Locate the cell with the specified text and output its [X, Y] center coordinate. 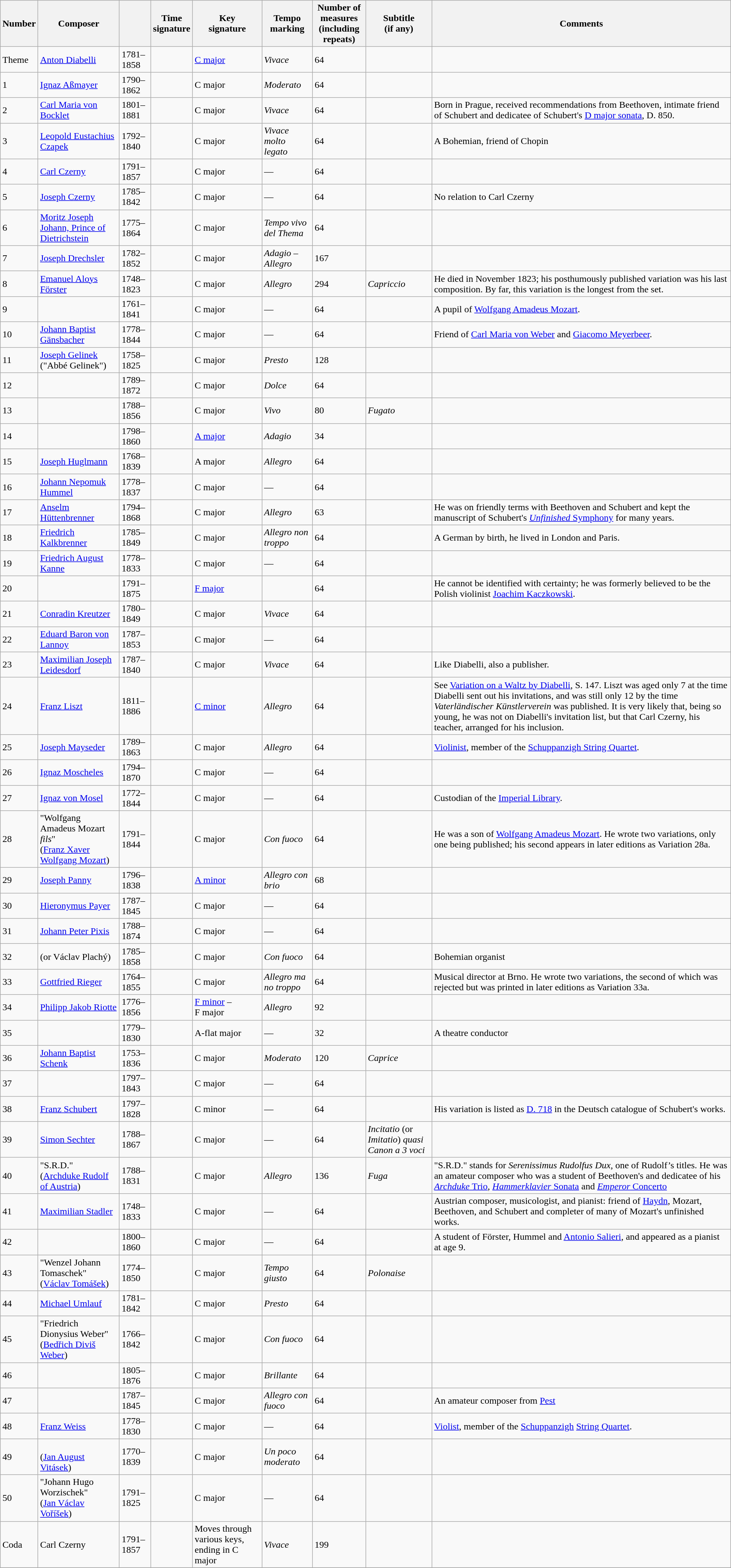
38 [19, 1109]
Custodian of the Imperial Library. [581, 798]
35 [19, 1033]
Moves through various keys, ending in C major [227, 1544]
1782–1852 [135, 258]
Leopold Eustachius Czapek [79, 141]
Emanuel Aloys Förster [79, 283]
Composer [79, 23]
1778–1837 [135, 487]
48 [19, 1426]
Tempo vivo del Thema [287, 228]
37 [19, 1084]
1788–1874 [135, 931]
1791–1825 [135, 1498]
46 [19, 1376]
Incitatio (or Imitatio) quasi Canon a 3 voci [399, 1139]
1789–1872 [135, 386]
Carl Maria von Bocklet [79, 110]
1761–1841 [135, 309]
Allegro non troppo [287, 538]
Coda [19, 1544]
1790–1862 [135, 85]
18 [19, 538]
1781–1842 [135, 1304]
Subtitle (if any) [399, 23]
5 [19, 197]
A minor [227, 881]
1794–1868 [135, 512]
Like Diabelli, also a publisher. [581, 664]
1780–1849 [135, 614]
43 [19, 1273]
41 [19, 1211]
Franz Weiss [79, 1426]
1766–1842 [135, 1340]
13 [19, 411]
14 [19, 436]
"Wenzel Johann Tomaschek"(Václav Tomášek) [79, 1273]
A student of Förster, Hummel and Antonio Salieri, and appeared as a pianist at age 9. [581, 1242]
"S.R.D."(Archduke Rudolf of Austria) [79, 1175]
3 [19, 141]
Eduard Baron von Lannoy [79, 639]
Allegro con fuoco [287, 1401]
1778–1844 [135, 334]
28 [19, 839]
Hieronymus Payer [79, 906]
1779–1830 [135, 1033]
"Friedrich Dionysius Weber"(Bedřich Diviš Weber) [79, 1340]
1778–1830 [135, 1426]
1797–1843 [135, 1084]
Brillante [287, 1376]
20 [19, 589]
Polonaise [399, 1273]
Anselm Hüttenbrenner [79, 512]
29 [19, 881]
Comments [581, 23]
40 [19, 1175]
1778–1833 [135, 563]
92 [339, 1007]
47 [19, 1401]
1792–1840 [135, 141]
1785–1858 [135, 956]
A pupil of Wolfgang Amadeus Mozart. [581, 309]
1785–1842 [135, 197]
Caprice [399, 1058]
21 [19, 614]
A German by birth, he lived in London and Paris. [581, 538]
Vivo [287, 411]
He was a son of Wolfgang Amadeus Mozart. He wrote two variations, only one being published; his second appears in later editions as Variation 28a. [581, 839]
120 [339, 1058]
F minor – F major [227, 1007]
1770–1839 [135, 1457]
1791–1875 [135, 589]
1788–1867 [135, 1139]
Adagio – Allegro [287, 258]
50 [19, 1498]
10 [19, 334]
136 [339, 1175]
Un poco moderato [287, 1457]
167 [339, 258]
25 [19, 747]
49 [19, 1457]
294 [339, 283]
1 [19, 85]
Dolce [287, 386]
Joseph Panny [79, 881]
Michael Umlauf [79, 1304]
42 [19, 1242]
1794–1870 [135, 772]
Maximilian Joseph Leidesdorf [79, 664]
1781–1858 [135, 59]
His variation is listed as D. 718 in the Deutsch catalogue of Schubert's works. [581, 1109]
27 [19, 798]
1801–1881 [135, 110]
33 [19, 982]
Number of measures (including repeats) [339, 23]
39 [19, 1139]
1787–1840 [135, 664]
1775–1864 [135, 228]
Allegro ma no troppo [287, 982]
31 [19, 931]
Friedrich Kalkbrenner [79, 538]
Johann Baptist Gänsbacher [79, 334]
1785–1849 [135, 538]
1774–1850 [135, 1273]
1788–1831 [135, 1175]
A theatre conductor [581, 1033]
He died in November 1823; his posthumously published variation was his last composition. By far, this variation is the longest from the set. [581, 283]
Tempo marking [287, 23]
17 [19, 512]
Ignaz Moscheles [79, 772]
No relation to Carl Czerny [581, 197]
Capriccio [399, 283]
(or Václav Plachý) [79, 956]
Joseph Huglmann [79, 461]
24 [19, 706]
Ignaz von Mosel [79, 798]
1811–1886 [135, 706]
Born in Prague, received recommendations from Beethoven, intimate friend of Schubert and dedicatee of Schubert's D major sonata, D. 850. [581, 110]
1791–1844 [135, 839]
Friedrich August Kanne [79, 563]
1788–1856 [135, 411]
68 [339, 881]
Maximilian Stadler [79, 1211]
Time signature [172, 23]
1805–1876 [135, 1376]
1797–1828 [135, 1109]
He cannot be identified with certainty; he was formerly believed to be the Polish violinist Joachim Kaczkowski. [581, 589]
1796–1838 [135, 881]
15 [19, 461]
Violist, member of the Schuppanzigh String Quartet. [581, 1426]
Anton Diabelli [79, 59]
An amateur composer from Pest [581, 1401]
199 [339, 1544]
Johann Peter Pixis [79, 931]
26 [19, 772]
Violinist, member of the Schuppanzigh String Quartet. [581, 747]
A Bohemian, friend of Chopin [581, 141]
"Wolfgang Amadeus Mozart fils"(Franz Xaver Wolfgang Mozart) [79, 839]
1748–1833 [135, 1211]
Friend of Carl Maria von Weber and Giacomo Meyerbeer. [581, 334]
2 [19, 110]
1758–1825 [135, 360]
12 [19, 386]
Ignaz Aßmayer [79, 85]
128 [339, 360]
1753–1836 [135, 1058]
16 [19, 487]
36 [19, 1058]
7 [19, 258]
22 [19, 639]
Tempo giusto [287, 1273]
Musical director at Brno. He wrote two variations, the second of which was rejected but was printed in later editions as Variation 33a. [581, 982]
1787–1853 [135, 639]
(Jan August Vitásek) [79, 1457]
19 [19, 563]
Gottfried Rieger [79, 982]
A-flat major [227, 1033]
Simon Sechter [79, 1139]
Moritz Joseph Johann, Prince of Dietrichstein [79, 228]
Austrian composer, musicologist, and pianist: friend of Haydn, Mozart, Beethoven, and Schubert and completer of many of Mozart's unfinished works. [581, 1211]
He was on friendly terms with Beethoven and Schubert and kept the manuscript of Schubert's Unfinished Symphony for many years. [581, 512]
1772–1844 [135, 798]
63 [339, 512]
8 [19, 283]
Vivace molto legato [287, 141]
23 [19, 664]
Key signature [227, 23]
11 [19, 360]
Fuga [399, 1175]
Philipp Jakob Riotte [79, 1007]
Franz Schubert [79, 1109]
Johann Baptist Schenk [79, 1058]
Conradin Kreutzer [79, 614]
F major [227, 589]
Johann Nepomuk Hummel [79, 487]
80 [339, 411]
4 [19, 172]
9 [19, 309]
1748–1823 [135, 283]
1800–1860 [135, 1242]
Joseph Mayseder [79, 747]
30 [19, 906]
Adagio [287, 436]
1789–1863 [135, 747]
1776–1856 [135, 1007]
6 [19, 228]
Number [19, 23]
1764–1855 [135, 982]
Bohemian organist [581, 956]
Fugato [399, 411]
"Johann Hugo Worzischek"(Jan Václav Voříšek) [79, 1498]
1768–1839 [135, 461]
Joseph Czerny [79, 197]
44 [19, 1304]
Allegro con brio [287, 881]
Joseph Gelinek("Abbé Gelinek") [79, 360]
45 [19, 1340]
Joseph Drechsler [79, 258]
Theme [19, 59]
1798–1860 [135, 436]
Franz Liszt [79, 706]
